Provide the (x, y) coordinate of the cell's center where the given text is located.  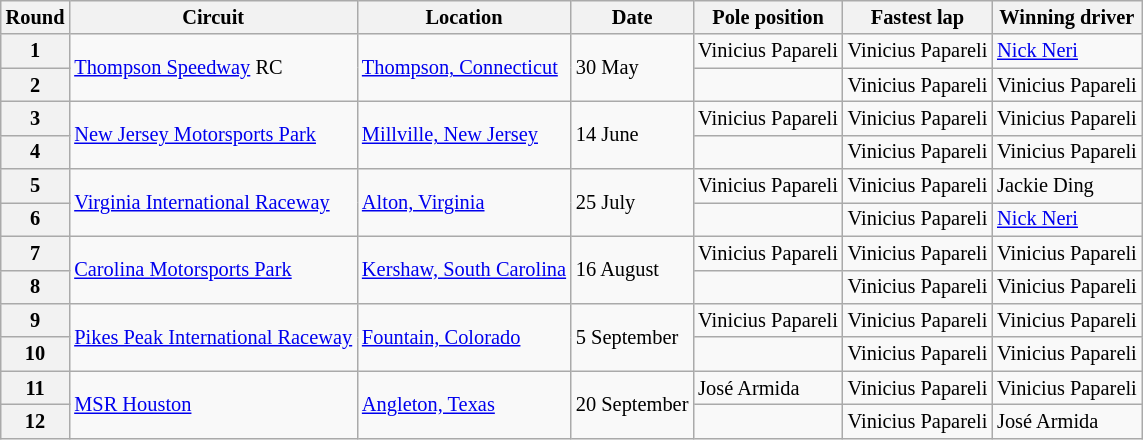
Pikes Peak International Raceway (213, 336)
1 (36, 51)
20 September (632, 404)
12 (36, 421)
Virginia International Raceway (213, 202)
25 July (632, 202)
7 (36, 253)
Fastest lap (918, 17)
Round (36, 17)
Millville, New Jersey (464, 134)
30 May (632, 68)
16 August (632, 270)
New Jersey Motorsports Park (213, 134)
Kershaw, South Carolina (464, 270)
9 (36, 320)
Angleton, Texas (464, 404)
3 (36, 118)
8 (36, 287)
Alton, Virginia (464, 202)
Date (632, 17)
Location (464, 17)
14 June (632, 134)
5 (36, 186)
Thompson, Connecticut (464, 68)
Circuit (213, 17)
11 (36, 388)
4 (36, 152)
Fountain, Colorado (464, 336)
Jackie Ding (1066, 186)
Pole position (768, 17)
Winning driver (1066, 17)
Carolina Motorsports Park (213, 270)
MSR Houston (213, 404)
6 (36, 219)
10 (36, 354)
5 September (632, 336)
2 (36, 85)
Thompson Speedway RC (213, 68)
